Capture the cell that displays the provided text and extract its [X, Y] central coordinate. 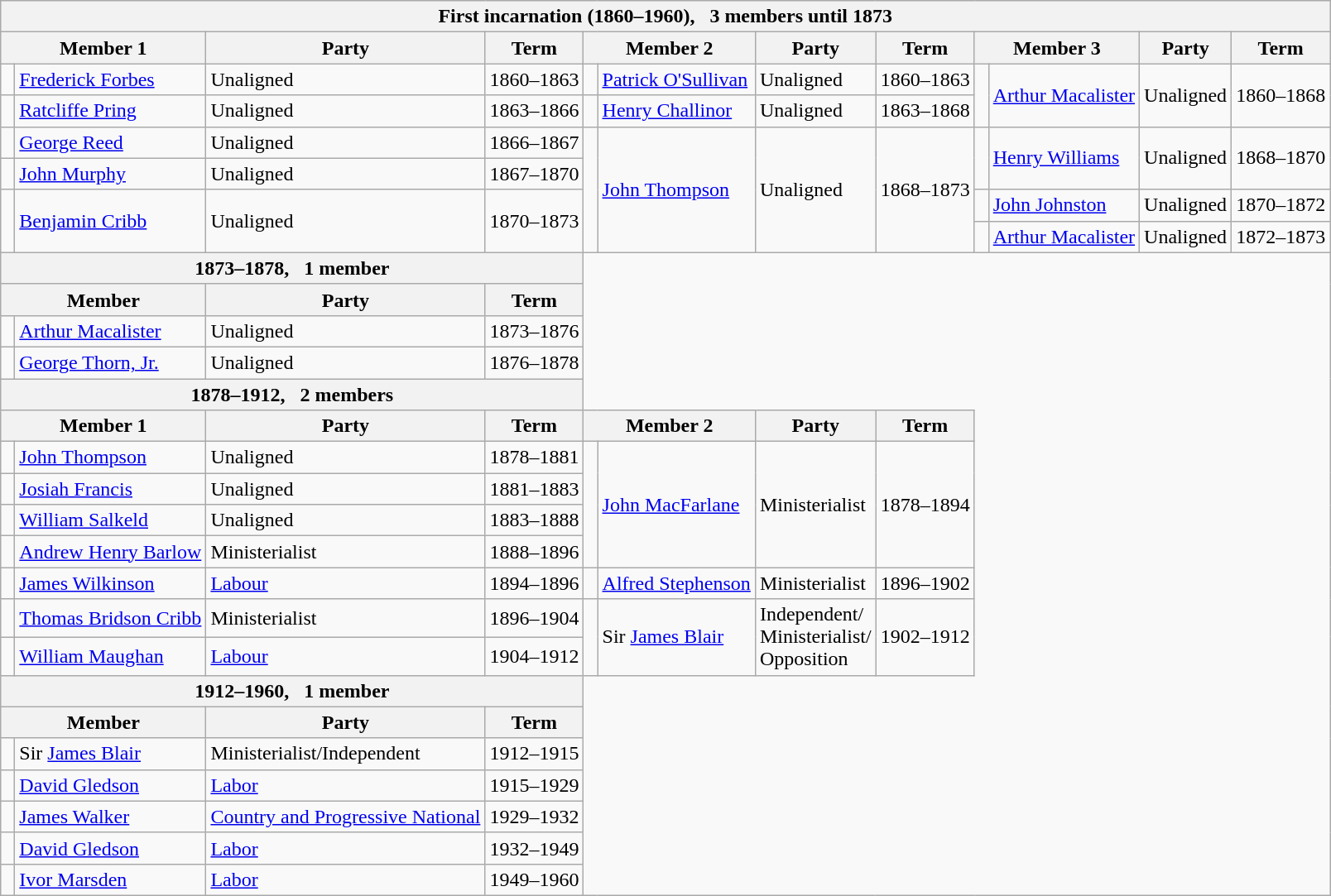
1863–1868 [925, 111]
James Walker [111, 817]
John Johnston [1064, 205]
1896–1904 [535, 618]
Alfred Stephenson [676, 583]
Josiah Francis [111, 489]
1873–1878, 1 member [292, 268]
Ivor Marsden [111, 879]
Independent/Ministerialist/Opposition [815, 637]
Frederick Forbes [111, 79]
1866–1867 [535, 142]
Thomas Bridson Cribb [111, 618]
First incarnation (1860–1960), 3 members until 1873 [665, 17]
1878–1881 [535, 458]
1888–1896 [535, 552]
1878–1912, 2 members [292, 395]
1896–1902 [925, 583]
Benjamin Cribb [111, 221]
1902–1912 [925, 637]
1932–1949 [535, 848]
1912–1960, 1 member [292, 691]
James Wilkinson [111, 583]
Patrick O'Sullivan [676, 79]
1868–1870 [1281, 158]
Andrew Henry Barlow [111, 552]
1949–1960 [535, 879]
1894–1896 [535, 583]
Country and Progressive National [346, 817]
1904–1912 [535, 656]
1872–1873 [1281, 237]
1863–1866 [535, 111]
George Thorn, Jr. [111, 362]
1915–1929 [535, 785]
Ministerialist/Independent [346, 754]
1929–1932 [535, 817]
1870–1872 [1281, 205]
1870–1873 [535, 221]
John MacFarlane [676, 505]
1860–1868 [1281, 95]
1867–1870 [535, 174]
1873–1876 [535, 331]
Ratcliffe Pring [111, 111]
1878–1894 [925, 505]
Henry Williams [1064, 158]
1881–1883 [535, 489]
1876–1878 [535, 362]
John Murphy [111, 174]
Member 3 [1056, 48]
1912–1915 [535, 754]
George Reed [111, 142]
1883–1888 [535, 520]
1868–1873 [925, 189]
Henry Challinor [676, 111]
William Maughan [111, 656]
William Salkeld [111, 520]
